From the cell containing the given text, extract its center point as [X, Y] coordinate. 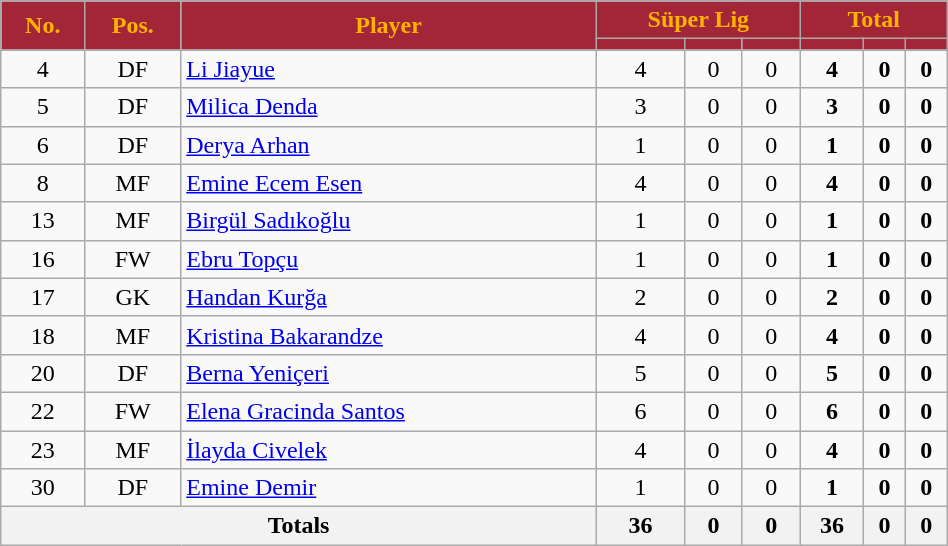
Player [389, 26]
30 [43, 488]
No. [43, 26]
Total [874, 20]
Birgül Sadıkoğlu [389, 221]
Ebru Topçu [389, 259]
Pos. [133, 26]
17 [43, 297]
Elena Gracinda Santos [389, 411]
Handan Kurğa [389, 297]
Emine Ecem Esen [389, 183]
İlayda Civelek [389, 449]
18 [43, 335]
Emine Demir [389, 488]
Süper Lig [698, 20]
Totals [299, 526]
GK [133, 297]
Berna Yeniçeri [389, 373]
13 [43, 221]
16 [43, 259]
Kristina Bakarandze [389, 335]
Derya Arhan [389, 145]
20 [43, 373]
Li Jiayue [389, 69]
Milica Denda [389, 107]
23 [43, 449]
8 [43, 183]
22 [43, 411]
